Scan for the cell matching the given text and deliver its [x, y] coordinate at center. 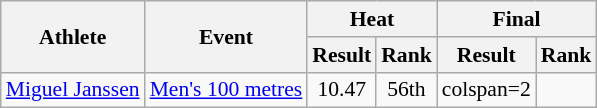
Miguel Janssen [73, 90]
10.47 [342, 90]
colspan=2 [486, 90]
Men's 100 metres [226, 90]
Heat [372, 19]
Final [517, 19]
Athlete [73, 36]
56th [406, 90]
Event [226, 36]
